Locate the cell with the specified text and output its (X, Y) center coordinate. 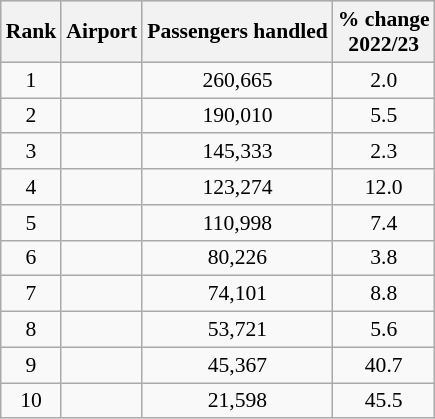
8.8 (384, 294)
5 (32, 223)
21,598 (238, 401)
12.0 (384, 187)
10 (32, 401)
7 (32, 294)
2.3 (384, 152)
145,333 (238, 152)
5.6 (384, 330)
6 (32, 258)
5.5 (384, 116)
53,721 (238, 330)
% change2022/23 (384, 32)
Airport (102, 32)
2 (32, 116)
7.4 (384, 223)
45,367 (238, 365)
110,998 (238, 223)
260,665 (238, 80)
74,101 (238, 294)
2.0 (384, 80)
40.7 (384, 365)
3 (32, 152)
80,226 (238, 258)
45.5 (384, 401)
8 (32, 330)
123,274 (238, 187)
1 (32, 80)
Rank (32, 32)
3.8 (384, 258)
190,010 (238, 116)
Passengers handled (238, 32)
9 (32, 365)
4 (32, 187)
